For the text-containing cell, return its midpoint in (x, y) coordinate format. 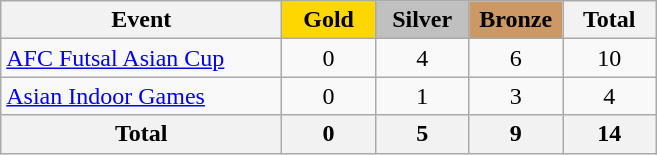
3 (516, 96)
10 (609, 58)
Event (142, 20)
Asian Indoor Games (142, 96)
Gold (329, 20)
Bronze (516, 20)
6 (516, 58)
14 (609, 134)
5 (422, 134)
Silver (422, 20)
9 (516, 134)
1 (422, 96)
AFC Futsal Asian Cup (142, 58)
